Output the [x, y] coordinate of the center of the cell containing the given text.  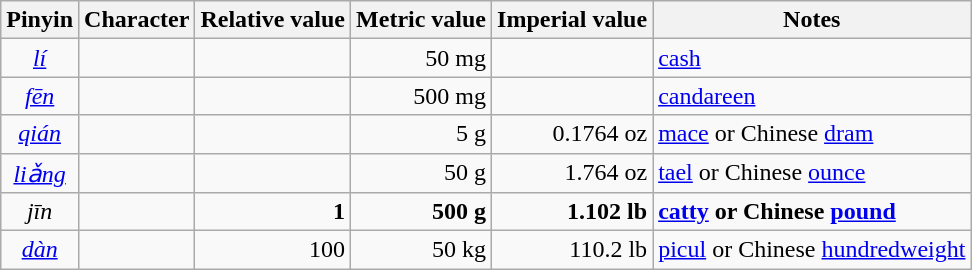
qián [40, 134]
100 [273, 250]
110.2 lb [572, 250]
Notes [812, 20]
cash [812, 58]
500 g [422, 212]
tael or Chinese ounce [812, 173]
picul or Chinese hundredweight [812, 250]
50 g [422, 173]
Metric value [422, 20]
dàn [40, 250]
Imperial value [572, 20]
lí [40, 58]
1 [273, 212]
Relative value [273, 20]
fēn [40, 96]
mace or Chinese dram [812, 134]
candareen [812, 96]
50 mg [422, 58]
0.1764 oz [572, 134]
Character [137, 20]
jīn [40, 212]
5 g [422, 134]
500 mg [422, 96]
1.764 oz [572, 173]
catty or Chinese pound [812, 212]
50 kg [422, 250]
Pinyin [40, 20]
1.102 lb [572, 212]
liǎng [40, 173]
